Return (x, y) of the center of cell containing provided text 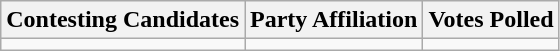
Contesting Candidates (123, 20)
Votes Polled (491, 20)
Party Affiliation (334, 20)
